Identify which cell holds the provided text, then report its (X, Y) central coordinate. 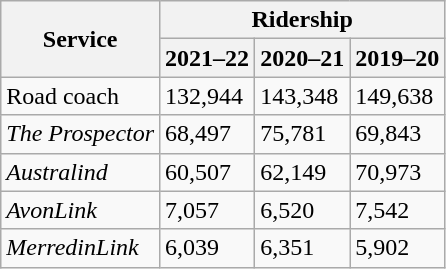
Ridership (302, 20)
6,520 (302, 210)
Road coach (80, 96)
62,149 (302, 172)
70,973 (398, 172)
2021–22 (208, 58)
6,039 (208, 248)
The Prospector (80, 134)
69,843 (398, 134)
MerredinLink (80, 248)
2020–21 (302, 58)
AvonLink (80, 210)
60,507 (208, 172)
Service (80, 39)
7,057 (208, 210)
68,497 (208, 134)
Australind (80, 172)
75,781 (302, 134)
132,944 (208, 96)
6,351 (302, 248)
5,902 (398, 248)
7,542 (398, 210)
149,638 (398, 96)
2019–20 (398, 58)
143,348 (302, 96)
